Output the (X, Y) coordinate of the center of the cell containing the given text.  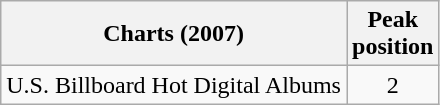
U.S. Billboard Hot Digital Albums (174, 85)
Peakposition (392, 34)
Charts (2007) (174, 34)
2 (392, 85)
